Determine the (X, Y) coordinate at the center of the cell enclosing the given text.  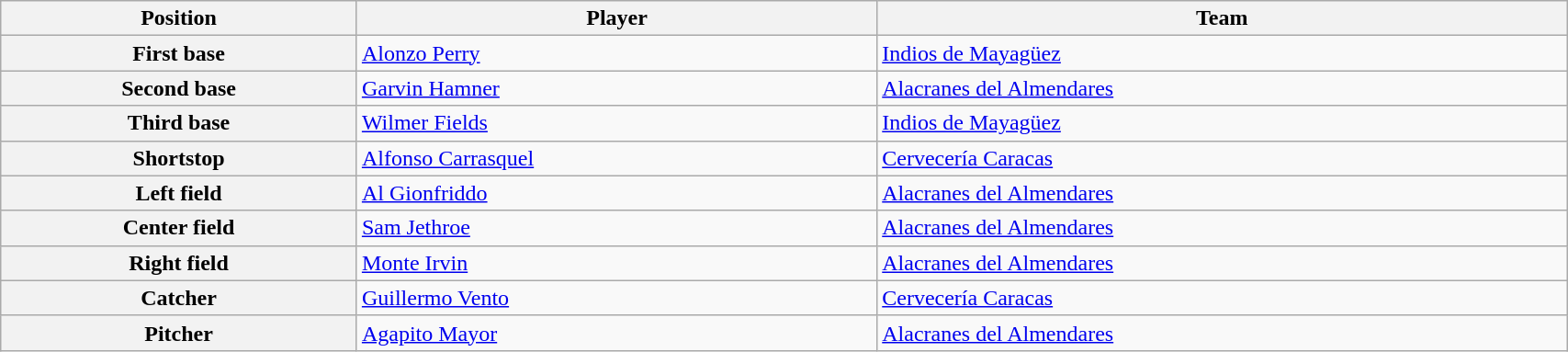
Shortstop (179, 158)
Guillermo Vento (616, 298)
Center field (179, 228)
Team (1222, 18)
Third base (179, 123)
Garvin Hamner (616, 88)
Monte Irvin (616, 263)
Left field (179, 193)
Second base (179, 88)
Position (179, 18)
Pitcher (179, 333)
Al Gionfriddo (616, 193)
First base (179, 53)
Sam Jethroe (616, 228)
Catcher (179, 298)
Alonzo Perry (616, 53)
Wilmer Fields (616, 123)
Player (616, 18)
Right field (179, 263)
Agapito Mayor (616, 333)
Alfonso Carrasquel (616, 158)
